Determine the (x, y) coordinate at the center of the cell enclosing the given text.  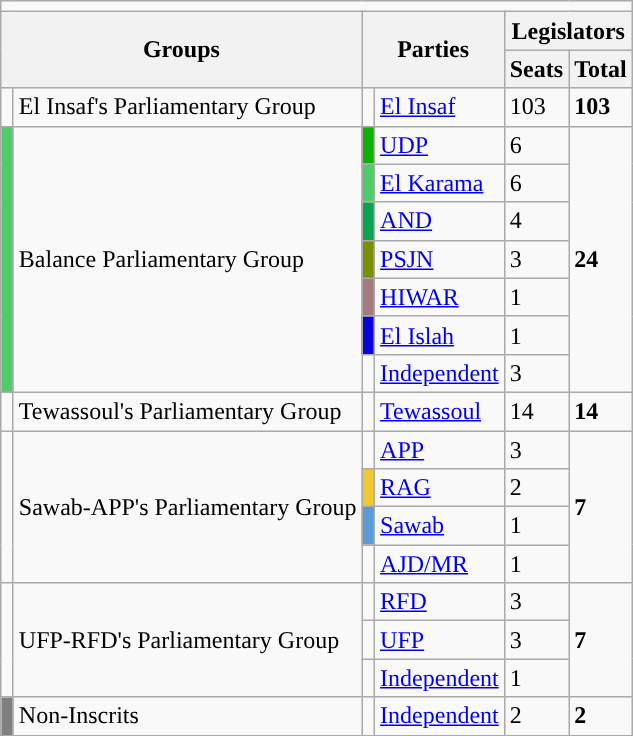
El Islah (440, 335)
4 (536, 221)
Non-Inscrits (188, 716)
AJD/MR (440, 564)
UDP (440, 145)
PSJN (440, 259)
AND (440, 221)
APP (440, 449)
Groups (182, 50)
Sawab-APP's Parliamentary Group (188, 506)
RFD (440, 602)
El Insaf's Parliamentary Group (188, 107)
Parties (433, 50)
UFP (440, 640)
Sawab (440, 526)
Tewassoul's Parliamentary Group (188, 411)
24 (601, 259)
Balance Parliamentary Group (188, 259)
Legislators (568, 31)
El Insaf (440, 107)
Tewassoul (440, 411)
UFP-RFD's Parliamentary Group (188, 640)
Total (601, 69)
El Karama (440, 183)
RAG (440, 488)
Seats (536, 69)
HIWAR (440, 297)
